Search for the cell housing the specified text and yield its [x, y] center coordinate. 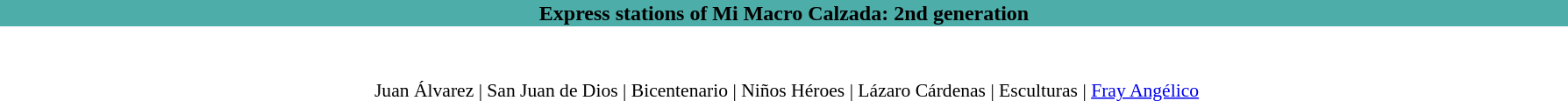
Express stations of Mi Macro Calzada: 2nd generation [784, 13]
